Return the (X, Y) coordinate for the center point of the cell that contains the specified text.  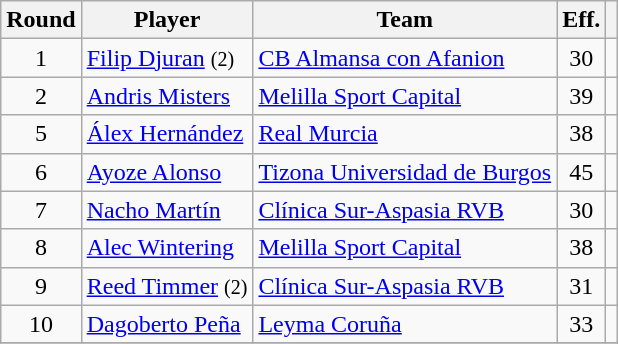
Álex Hernández (167, 134)
45 (582, 172)
Ayoze Alonso (167, 172)
Real Murcia (405, 134)
6 (41, 172)
Team (405, 20)
Eff. (582, 20)
Filip Djuran (2) (167, 58)
Tizona Universidad de Burgos (405, 172)
Leyma Coruña (405, 324)
39 (582, 96)
7 (41, 210)
1 (41, 58)
9 (41, 286)
10 (41, 324)
5 (41, 134)
Round (41, 20)
Nacho Martín (167, 210)
Alec Wintering (167, 248)
33 (582, 324)
2 (41, 96)
Reed Timmer (2) (167, 286)
31 (582, 286)
8 (41, 248)
Player (167, 20)
CB Almansa con Afanion (405, 58)
Dagoberto Peña (167, 324)
Andris Misters (167, 96)
